Return the (X, Y) coordinate for the center point of the cell that contains the specified text.  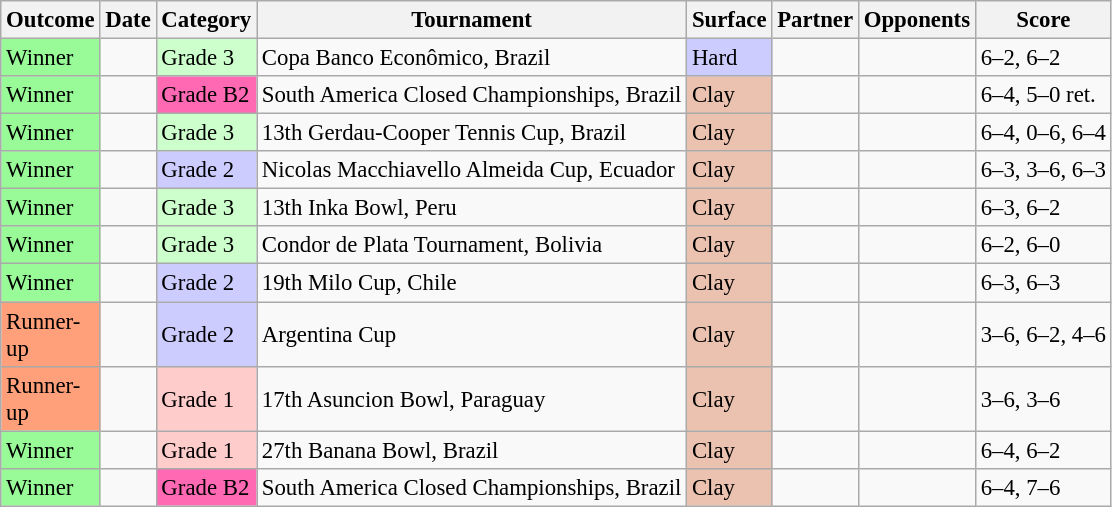
6–4, 0–6, 6–4 (1043, 133)
19th Milo Cup, Chile (471, 283)
6–2, 6–0 (1043, 245)
Date (128, 20)
Outcome (50, 20)
Surface (730, 20)
Score (1043, 20)
3–6, 6–2, 4–6 (1043, 334)
6–3, 3–6, 6–3 (1043, 170)
6–3, 6–3 (1043, 283)
Opponents (916, 20)
Copa Banco Econômico, Brazil (471, 58)
Partner (816, 20)
17th Asuncion Bowl, Paraguay (471, 398)
Tournament (471, 20)
6–4, 6–2 (1043, 450)
Hard (730, 58)
Nicolas Macchiavello Almeida Cup, Ecuador (471, 170)
6–2, 6–2 (1043, 58)
6–3, 6–2 (1043, 208)
13th Inka Bowl, Peru (471, 208)
6–4, 5–0 ret. (1043, 95)
Argentina Cup (471, 334)
Category (206, 20)
13th Gerdau-Cooper Tennis Cup, Brazil (471, 133)
27th Banana Bowl, Brazil (471, 450)
Condor de Plata Tournament, Bolivia (471, 245)
6–4, 7–6 (1043, 487)
3–6, 3–6 (1043, 398)
